Provide the (X, Y) coordinate of the cell's center where the given text is located.  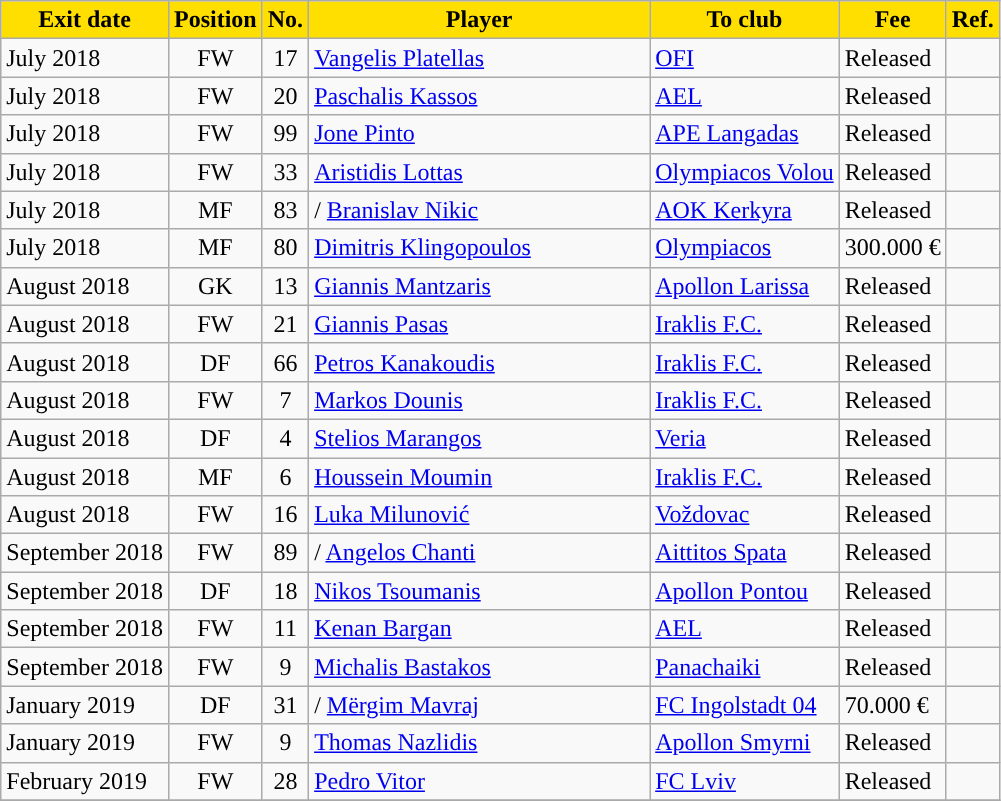
/ Branislav Nikic (480, 210)
Apollon Pontou (745, 591)
GK (215, 286)
70.000 € (892, 705)
Position (215, 20)
Michalis Bastakos (480, 667)
Exit date (85, 20)
Thomas Nazlidis (480, 743)
APE Langadas (745, 134)
Panachaiki (745, 667)
FC Lviv (745, 781)
Dimitris Klingopoulos (480, 248)
Aristidis Lottas (480, 172)
Voždovac (745, 515)
99 (285, 134)
66 (285, 362)
OFI (745, 58)
Kenan Bargan (480, 629)
Houssein Moumin (480, 477)
4 (285, 438)
6 (285, 477)
20 (285, 96)
Fee (892, 20)
16 (285, 515)
To club (745, 20)
300.000 € (892, 248)
Veria (745, 438)
18 (285, 591)
/ Mërgim Mavraj (480, 705)
7 (285, 400)
Markos Dounis (480, 400)
February 2019 (85, 781)
No. (285, 20)
31 (285, 705)
17 (285, 58)
Olympiacos (745, 248)
Giannis Pasas (480, 324)
83 (285, 210)
Apollon Larissa (745, 286)
Apollon Smyrni (745, 743)
Stelios Marangos (480, 438)
21 (285, 324)
Aittitos Spata (745, 553)
Giannis Mantzaris (480, 286)
Nikos Tsoumanis (480, 591)
Jone Pinto (480, 134)
28 (285, 781)
FC Ingolstadt 04 (745, 705)
Paschalis Kassos (480, 96)
/ Angelos Chanti (480, 553)
Ref. (972, 20)
AOK Kerkyra (745, 210)
11 (285, 629)
89 (285, 553)
13 (285, 286)
Vangelis Platellas (480, 58)
80 (285, 248)
Pedro Vitor (480, 781)
Olympiacos Volou (745, 172)
Luka Milunović (480, 515)
33 (285, 172)
Player (480, 20)
Petros Kanakoudis (480, 362)
